Return (X, Y) of the center of cell containing provided text 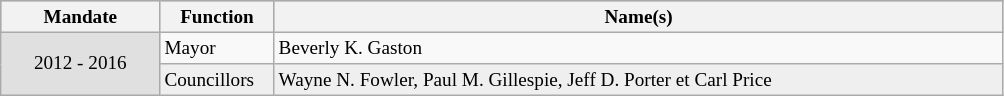
2012 - 2016 (80, 64)
Name(s) (638, 17)
Councillors (217, 80)
Mandate (80, 17)
Wayne N. Fowler, Paul M. Gillespie, Jeff D. Porter et Carl Price (638, 80)
Mayor (217, 48)
Beverly K. Gaston (638, 48)
Function (217, 17)
